Identify which cell holds the provided text, then report its (X, Y) central coordinate. 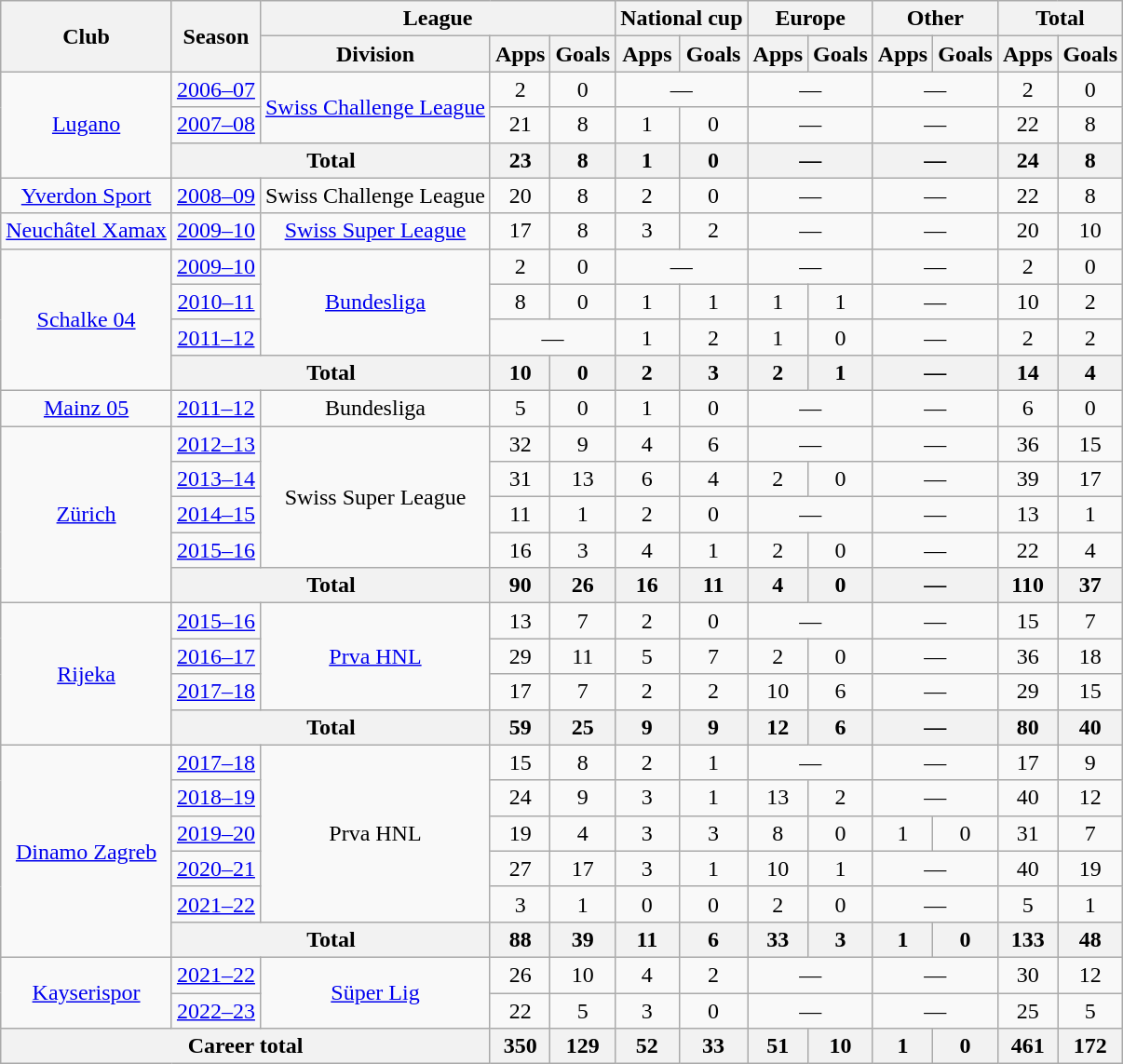
88 (520, 939)
2013–14 (216, 479)
37 (1090, 586)
23 (520, 160)
461 (1027, 1046)
30 (1027, 975)
Rijeka (87, 674)
2010–11 (216, 302)
133 (1027, 939)
2018–19 (216, 798)
Schalke 04 (87, 319)
Career total (246, 1046)
59 (520, 727)
Other (935, 19)
2022–23 (216, 1010)
129 (583, 1046)
Neuchâtel Xamax (87, 231)
52 (647, 1046)
2016–17 (216, 656)
51 (778, 1046)
2012–13 (216, 444)
Yverdon Sport (87, 195)
Dinamo Zagreb (87, 851)
2006–07 (216, 89)
Season (216, 36)
110 (1027, 586)
2008–09 (216, 195)
32 (520, 444)
League (438, 19)
Süper Lig (374, 992)
National cup (682, 19)
80 (1027, 727)
14 (1027, 372)
172 (1090, 1046)
27 (520, 869)
2014–15 (216, 515)
2007–08 (216, 125)
Europe (810, 19)
Zürich (87, 515)
Club (87, 36)
Kayserispor (87, 992)
Lugano (87, 125)
21 (520, 125)
18 (1090, 656)
2019–20 (216, 833)
350 (520, 1046)
48 (1090, 939)
2020–21 (216, 869)
Mainz 05 (87, 408)
90 (520, 586)
Division (374, 54)
